Find where the given text appears and provide that cell's center as (X, Y) coordinate. 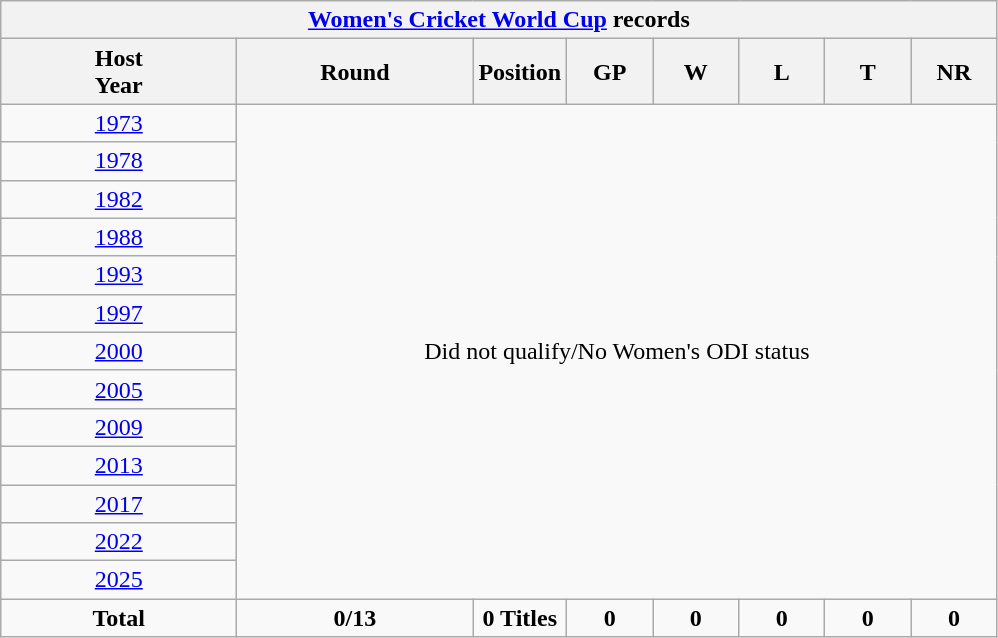
2009 (119, 427)
W (696, 72)
Total (119, 618)
2000 (119, 351)
1978 (119, 161)
NR (954, 72)
2013 (119, 465)
1993 (119, 275)
2025 (119, 580)
1997 (119, 313)
2022 (119, 542)
2017 (119, 503)
1982 (119, 199)
Round (355, 72)
1988 (119, 237)
0 Titles (520, 618)
L (782, 72)
2005 (119, 389)
T (868, 72)
1973 (119, 123)
Did not qualify/No Women's ODI status (617, 352)
Position (520, 72)
GP (610, 72)
Women's Cricket World Cup records (499, 20)
HostYear (119, 72)
0/13 (355, 618)
